Scan for the cell matching the given text and deliver its [X, Y] coordinate at center. 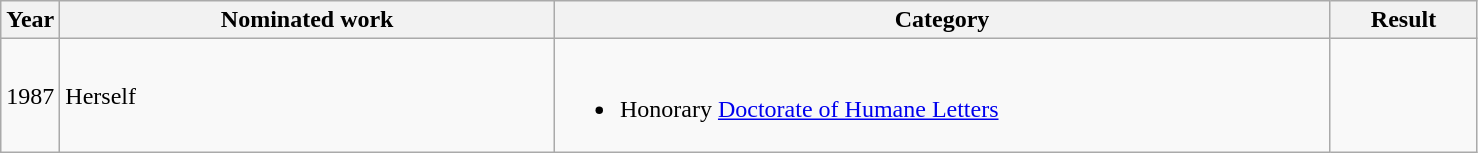
Result [1404, 20]
Herself [308, 96]
1987 [30, 96]
Category [942, 20]
Year [30, 20]
Honorary Doctorate of Humane Letters [942, 96]
Nominated work [308, 20]
